Return the (X, Y) coordinate for the center point of the cell that contains the specified text.  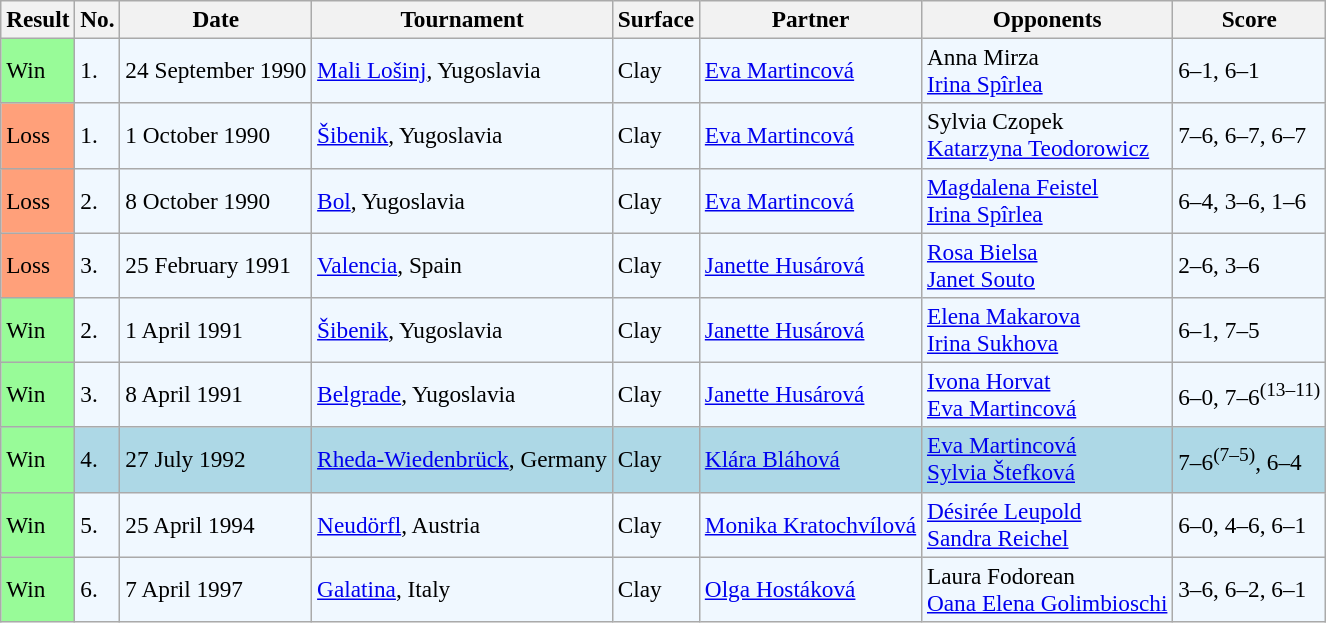
Magdalena Feistel Irina Spîrlea (1048, 200)
1 April 1991 (216, 330)
Bol, Yugoslavia (462, 200)
Laura Fodorean Oana Elena Golimbioschi (1048, 588)
Neudörfl, Austria (462, 524)
6. (98, 588)
Partner (810, 19)
Surface (656, 19)
Rheda-Wiedenbrück, Germany (462, 460)
25 February 1991 (216, 264)
6–4, 3–6, 1–6 (1250, 200)
Eva Martincová Sylvia Štefková (1048, 460)
Belgrade, Yugoslavia (462, 394)
27 July 1992 (216, 460)
Tournament (462, 19)
No. (98, 19)
Mali Lošinj, Yugoslavia (462, 70)
Olga Hostáková (810, 588)
Ivona Horvat Eva Martincová (1048, 394)
6–0, 4–6, 6–1 (1250, 524)
8 April 1991 (216, 394)
Score (1250, 19)
Sylvia Czopek Katarzyna Teodorowicz (1048, 136)
Monika Kratochvílová (810, 524)
6–0, 7–6(13–11) (1250, 394)
25 April 1994 (216, 524)
5. (98, 524)
24 September 1990 (216, 70)
7–6, 6–7, 6–7 (1250, 136)
Date (216, 19)
Rosa Bielsa Janet Souto (1048, 264)
4. (98, 460)
2–6, 3–6 (1250, 264)
6–1, 7–5 (1250, 330)
Désirée Leupold Sandra Reichel (1048, 524)
7–6(7–5), 6–4 (1250, 460)
7 April 1997 (216, 588)
3–6, 6–2, 6–1 (1250, 588)
8 October 1990 (216, 200)
Klára Bláhová (810, 460)
Anna Mirza Irina Spîrlea (1048, 70)
6–1, 6–1 (1250, 70)
Valencia, Spain (462, 264)
1 October 1990 (216, 136)
Galatina, Italy (462, 588)
Elena Makarova Irina Sukhova (1048, 330)
Opponents (1048, 19)
Result (38, 19)
